From the cell containing the given text, extract its center point as [X, Y] coordinate. 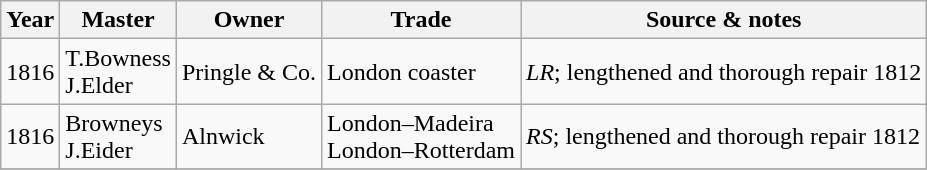
Alnwick [248, 136]
Pringle & Co. [248, 72]
Source & notes [724, 20]
Year [30, 20]
RS; lengthened and thorough repair 1812 [724, 136]
LR; lengthened and thorough repair 1812 [724, 72]
T.BownessJ.Elder [118, 72]
Master [118, 20]
London coaster [422, 72]
Owner [248, 20]
BrowneysJ.Eider [118, 136]
London–MadeiraLondon–Rotterdam [422, 136]
Trade [422, 20]
